For the text-containing cell, return its midpoint in [x, y] coordinate format. 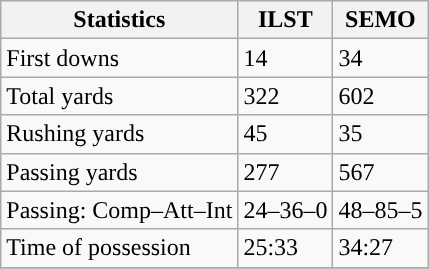
Passing yards [120, 172]
Rushing yards [120, 134]
First downs [120, 58]
25:33 [286, 248]
602 [380, 96]
Time of possession [120, 248]
45 [286, 134]
567 [380, 172]
48–85–5 [380, 210]
SEMO [380, 20]
Passing: Comp–Att–Int [120, 210]
ILST [286, 20]
Total yards [120, 96]
322 [286, 96]
35 [380, 134]
14 [286, 58]
34 [380, 58]
24–36–0 [286, 210]
277 [286, 172]
34:27 [380, 248]
Statistics [120, 20]
